Locate the cell with the specified text and output its (X, Y) center coordinate. 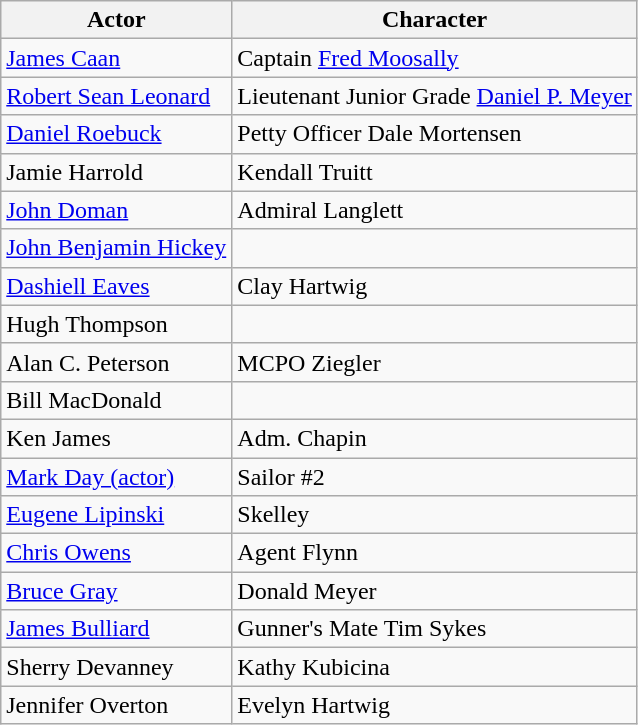
Dashiell Eaves (116, 286)
Gunner's Mate Tim Sykes (435, 629)
Sailor #2 (435, 477)
Evelyn Hartwig (435, 705)
James Caan (116, 58)
Petty Officer Dale Mortensen (435, 134)
Lieutenant Junior Grade Daniel P. Meyer (435, 96)
Eugene Lipinski (116, 515)
Ken James (116, 438)
Chris Owens (116, 553)
Bruce Gray (116, 591)
Donald Meyer (435, 591)
Bill MacDonald (116, 400)
Actor (116, 20)
Clay Hartwig (435, 286)
James Bulliard (116, 629)
Kathy Kubicina (435, 667)
Captain Fred Moosally (435, 58)
Daniel Roebuck (116, 134)
Adm. Chapin (435, 438)
Agent Flynn (435, 553)
Hugh Thompson (116, 324)
Admiral Langlett (435, 210)
Alan C. Peterson (116, 362)
Jennifer Overton (116, 705)
MCPO Ziegler (435, 362)
Skelley (435, 515)
John Doman (116, 210)
Mark Day (actor) (116, 477)
Character (435, 20)
Robert Sean Leonard (116, 96)
Kendall Truitt (435, 172)
John Benjamin Hickey (116, 248)
Sherry Devanney (116, 667)
Jamie Harrold (116, 172)
